Scan for the cell matching the given text and deliver its [x, y] coordinate at center. 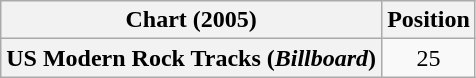
US Modern Rock Tracks (Billboard) [192, 58]
Chart (2005) [192, 20]
25 [429, 58]
Position [429, 20]
